Output the [x, y] coordinate of the center of the cell containing the given text.  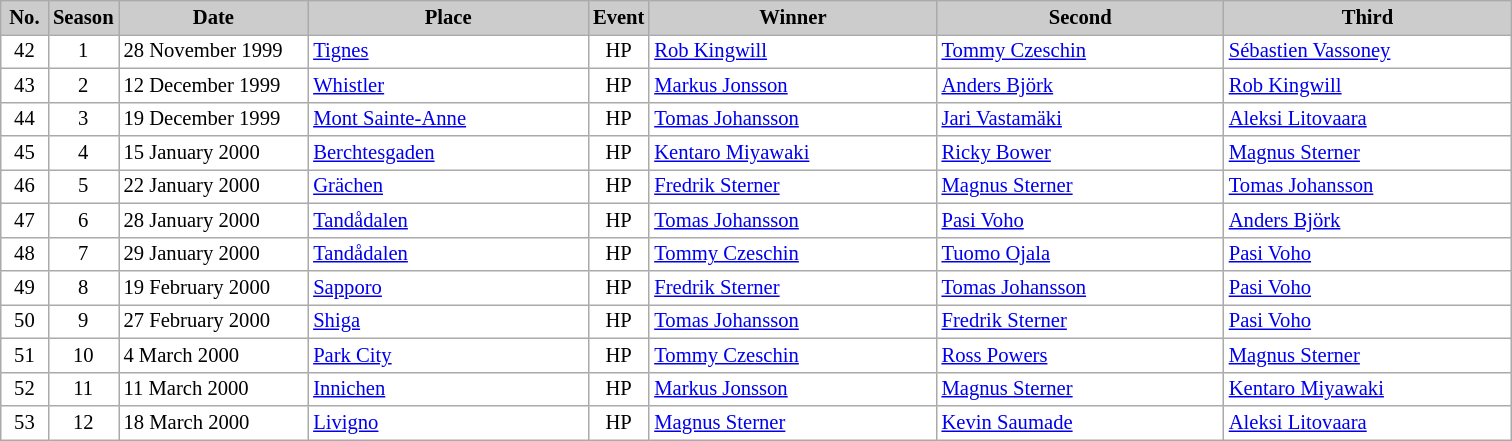
19 December 1999 [213, 119]
4 [83, 153]
44 [24, 119]
1 [83, 51]
Ricky Bower [1080, 153]
Livigno [448, 423]
52 [24, 389]
5 [83, 186]
Ross Powers [1080, 355]
53 [24, 423]
9 [83, 321]
No. [24, 17]
Third [1368, 17]
Park City [448, 355]
47 [24, 220]
51 [24, 355]
Event [618, 17]
Place [448, 17]
49 [24, 287]
7 [83, 254]
Sébastien Vassoney [1368, 51]
18 March 2000 [213, 423]
27 February 2000 [213, 321]
2 [83, 85]
Innichen [448, 389]
48 [24, 254]
12 [83, 423]
11 [83, 389]
43 [24, 85]
15 January 2000 [213, 153]
11 March 2000 [213, 389]
Grächen [448, 186]
46 [24, 186]
45 [24, 153]
Berchtesgaden [448, 153]
Second [1080, 17]
19 February 2000 [213, 287]
10 [83, 355]
Tuomo Ojala [1080, 254]
Season [83, 17]
3 [83, 119]
22 January 2000 [213, 186]
6 [83, 220]
42 [24, 51]
4 March 2000 [213, 355]
Winner [792, 17]
28 January 2000 [213, 220]
8 [83, 287]
Sapporo [448, 287]
Mont Sainte-Anne [448, 119]
50 [24, 321]
28 November 1999 [213, 51]
Tignes [448, 51]
Jari Vastamäki [1080, 119]
Date [213, 17]
Whistler [448, 85]
12 December 1999 [213, 85]
Shiga [448, 321]
Kevin Saumade [1080, 423]
29 January 2000 [213, 254]
